Identify which cell holds the provided text, then report its [X, Y] central coordinate. 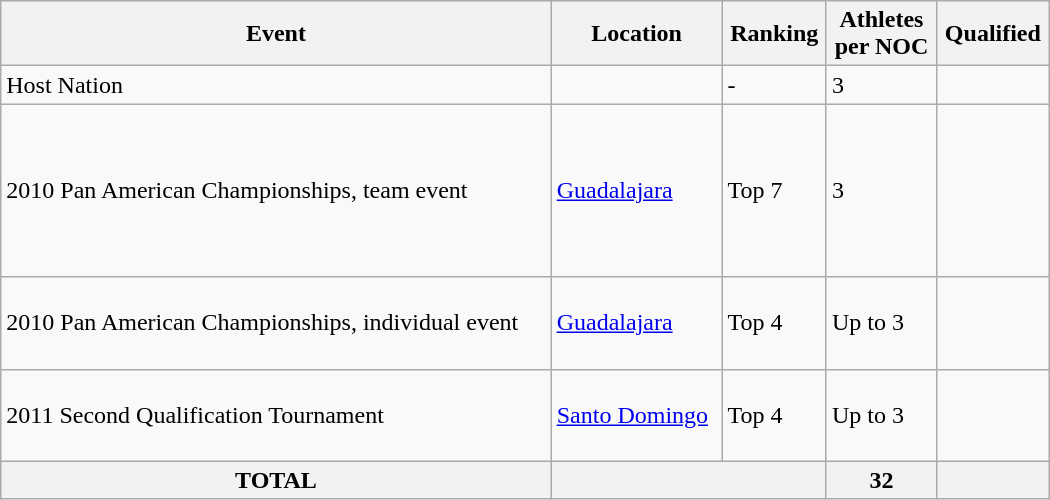
2010 Pan American Championships, individual event [276, 323]
Ranking [774, 34]
2010 Pan American Championships, team event [276, 190]
Athletes per NOC [881, 34]
Santo Domingo [636, 415]
Host Nation [276, 85]
TOTAL [276, 480]
Location [636, 34]
Qualified [992, 34]
2011 Second Qualification Tournament [276, 415]
- [774, 85]
Top 7 [774, 190]
Event [276, 34]
32 [881, 480]
